Extract the [X, Y] coordinate from the center of the cell holding the provided text.  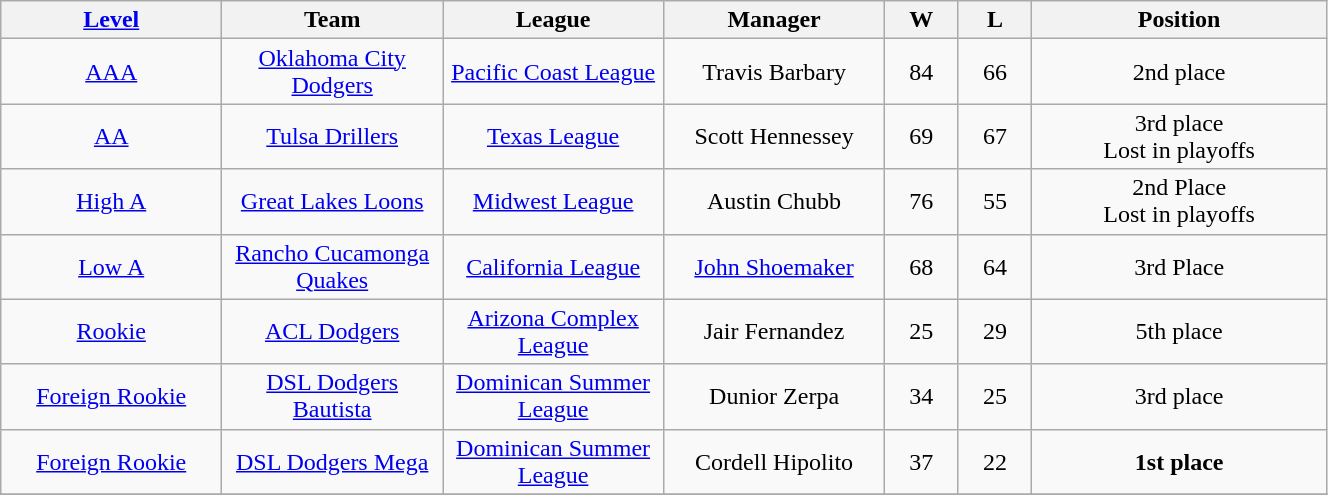
High A [112, 202]
5th place [1180, 332]
Scott Hennessey [774, 136]
Jair Fernandez [774, 332]
3rd Place [1180, 266]
55 [995, 202]
68 [922, 266]
37 [922, 462]
DSL Dodgers Bautista [332, 396]
76 [922, 202]
1st place [1180, 462]
66 [995, 72]
Rancho Cucamonga Quakes [332, 266]
Rookie [112, 332]
DSL Dodgers Mega [332, 462]
22 [995, 462]
Manager [774, 20]
Arizona Complex League [554, 332]
Austin Chubb [774, 202]
84 [922, 72]
Dunior Zerpa [774, 396]
Team [332, 20]
League [554, 20]
Position [1180, 20]
John Shoemaker [774, 266]
67 [995, 136]
Pacific Coast League [554, 72]
California League [554, 266]
3rd place Lost in playoffs [1180, 136]
Level [112, 20]
2nd place [1180, 72]
AAA [112, 72]
Texas League [554, 136]
Cordell Hipolito [774, 462]
W [922, 20]
34 [922, 396]
ACL Dodgers [332, 332]
Midwest League [554, 202]
Oklahoma City Dodgers [332, 72]
Travis Barbary [774, 72]
69 [922, 136]
2nd PlaceLost in playoffs [1180, 202]
L [995, 20]
AA [112, 136]
Tulsa Drillers [332, 136]
64 [995, 266]
3rd place [1180, 396]
Low A [112, 266]
29 [995, 332]
Great Lakes Loons [332, 202]
